Determine the (x, y) coordinate at the center of the cell enclosing the given text.  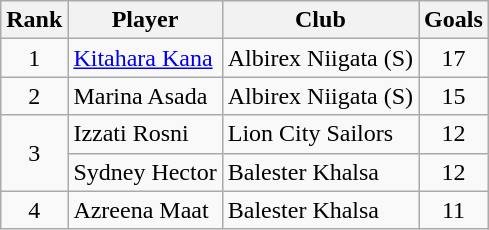
2 (34, 96)
Lion City Sailors (320, 134)
11 (454, 210)
Azreena Maat (145, 210)
15 (454, 96)
Club (320, 20)
Player (145, 20)
Kitahara Kana (145, 58)
Sydney Hector (145, 172)
1 (34, 58)
3 (34, 153)
Rank (34, 20)
Goals (454, 20)
Marina Asada (145, 96)
Izzati Rosni (145, 134)
17 (454, 58)
4 (34, 210)
